Extract the [x, y] coordinate from the center of the cell holding the provided text.  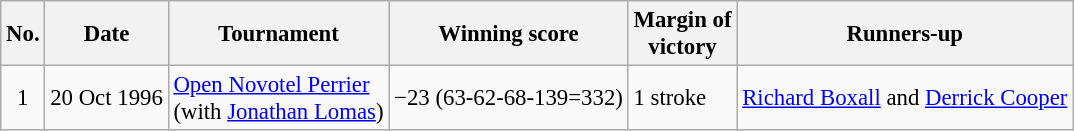
Winning score [508, 34]
Runners-up [905, 34]
Date [106, 34]
−23 (63-62-68-139=332) [508, 98]
20 Oct 1996 [106, 98]
1 stroke [682, 98]
No. [23, 34]
Tournament [278, 34]
1 [23, 98]
Open Novotel Perrier(with Jonathan Lomas) [278, 98]
Richard Boxall and Derrick Cooper [905, 98]
Margin ofvictory [682, 34]
